Scan for the cell matching the given text and deliver its [X, Y] coordinate at center. 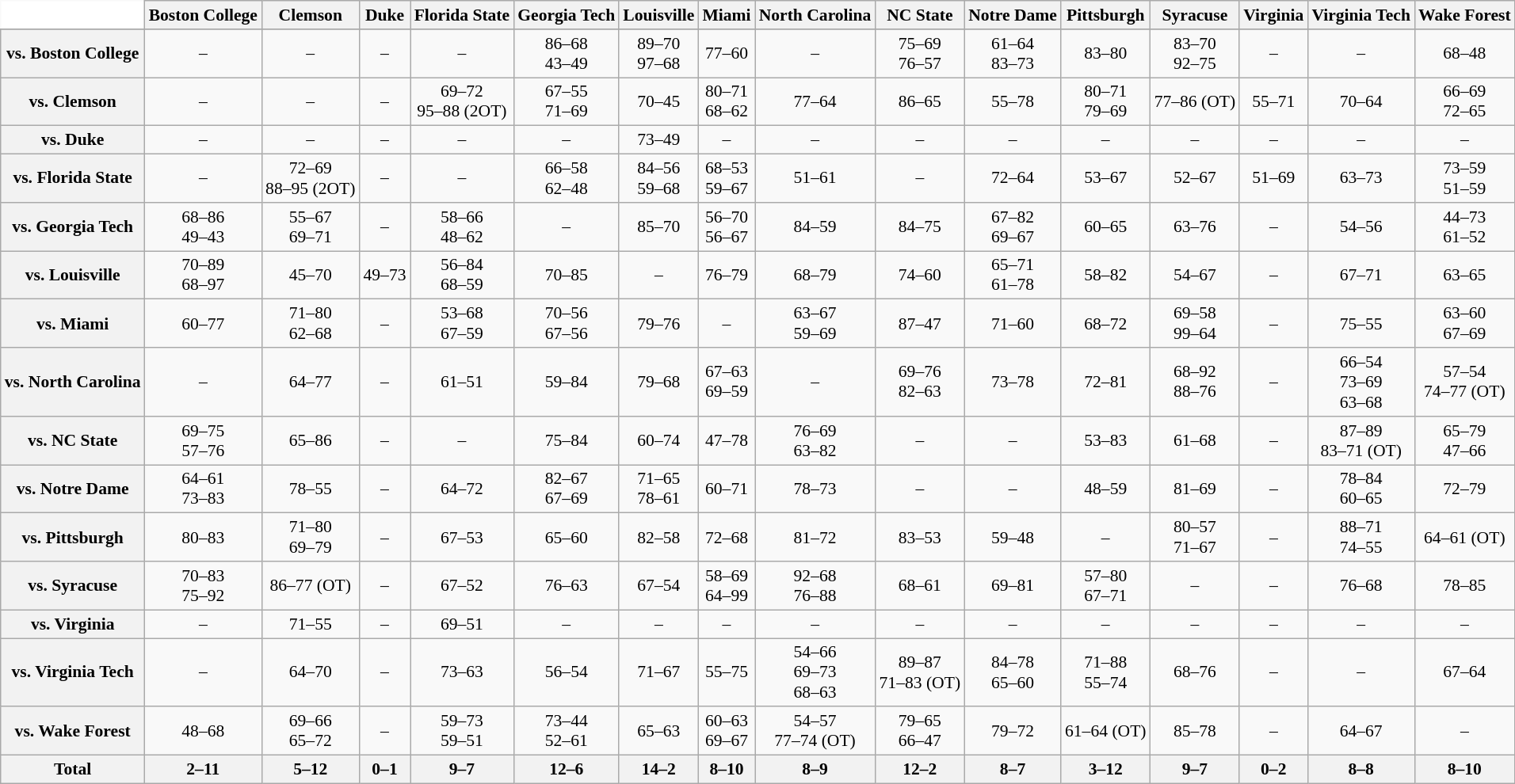
0–1 [384, 770]
Duke [384, 15]
84–5659–68 [658, 179]
Florida State [463, 15]
87–47 [919, 323]
54–5777–74 (OT) [815, 732]
59–7359–51 [463, 732]
77–86 (OT) [1195, 101]
65–7161–78 [1013, 276]
67–5571–69 [566, 101]
60–71 [726, 489]
79–72 [1013, 732]
76–6963–82 [815, 440]
71–67 [658, 673]
81–72 [815, 537]
79–6566–47 [919, 732]
60–74 [658, 440]
vs. Florida State [73, 179]
64–61 (OT) [1464, 537]
0–2 [1273, 770]
76–79 [726, 276]
Miami [726, 15]
51–69 [1273, 179]
55–75 [726, 673]
85–78 [1195, 732]
59–48 [1013, 537]
86–65 [919, 101]
60–6369–67 [726, 732]
61–51 [463, 382]
64–77 [311, 382]
73–49 [658, 140]
65–7947–66 [1464, 440]
vs. Georgia Tech [73, 226]
57–5474–77 (OT) [1464, 382]
80–7179–69 [1106, 101]
68–61 [919, 586]
84–59 [815, 226]
vs. Clemson [73, 101]
80–83 [203, 537]
51–61 [815, 179]
Louisville [658, 15]
68–76 [1195, 673]
80–7168–62 [726, 101]
NC State [919, 15]
63–76 [1195, 226]
88–7174–55 [1361, 537]
78–8460–65 [1361, 489]
86–6843–49 [566, 54]
72–6988–95 (2OT) [311, 179]
69–7682–63 [919, 382]
77–60 [726, 54]
55–78 [1013, 101]
Clemson [311, 15]
71–8069–79 [311, 537]
71–60 [1013, 323]
79–76 [658, 323]
68–8649–43 [203, 226]
47–78 [726, 440]
vs. Notre Dame [73, 489]
69–7295–88 (2OT) [463, 101]
54–6669–7368–63 [815, 673]
89–8771–83 (OT) [919, 673]
57–8067–71 [1106, 586]
65–60 [566, 537]
14–2 [658, 770]
54–56 [1361, 226]
Notre Dame [1013, 15]
70–8968–97 [203, 276]
69–7557–76 [203, 440]
56–54 [566, 673]
73–63 [463, 673]
65–86 [311, 440]
68–9288–76 [1195, 382]
70–64 [1361, 101]
52–67 [1195, 179]
vs. North Carolina [73, 382]
8–8 [1361, 770]
55–6769–71 [311, 226]
75–55 [1361, 323]
70–8375–92 [203, 586]
Virginia [1273, 15]
67–8269–67 [1013, 226]
82–6767–69 [566, 489]
vs. Miami [73, 323]
68–72 [1106, 323]
63–65 [1464, 276]
71–6578–61 [658, 489]
74–60 [919, 276]
70–85 [566, 276]
54–67 [1195, 276]
59–84 [566, 382]
72–81 [1106, 382]
55–71 [1273, 101]
Virginia Tech [1361, 15]
vs. Virginia Tech [73, 673]
83–53 [919, 537]
58–6648–62 [463, 226]
84–75 [919, 226]
2–11 [203, 770]
75–84 [566, 440]
48–68 [203, 732]
81–69 [1195, 489]
92–6876–88 [815, 586]
vs. Wake Forest [73, 732]
67–52 [463, 586]
69–51 [463, 624]
Syracuse [1195, 15]
53–67 [1106, 179]
73–5951–59 [1464, 179]
56–8468–59 [463, 276]
73–78 [1013, 382]
5–12 [311, 770]
65–63 [658, 732]
70–5667–56 [566, 323]
72–68 [726, 537]
69–81 [1013, 586]
64–72 [463, 489]
vs. Louisville [73, 276]
77–64 [815, 101]
68–48 [1464, 54]
45–70 [311, 276]
58–82 [1106, 276]
68–79 [815, 276]
66–5862–48 [566, 179]
12–6 [566, 770]
vs. NC State [73, 440]
73–4452–61 [566, 732]
83–80 [1106, 54]
63–6759–69 [815, 323]
78–73 [815, 489]
vs. Virginia [73, 624]
66–6972–65 [1464, 101]
vs. Syracuse [73, 586]
82–58 [658, 537]
63–6067–69 [1464, 323]
61–64 (OT) [1106, 732]
61–6483–73 [1013, 54]
72–79 [1464, 489]
78–55 [311, 489]
79–68 [658, 382]
66–5473–6963–68 [1361, 382]
70–45 [658, 101]
75–6976–57 [919, 54]
60–77 [203, 323]
71–55 [311, 624]
vs. Boston College [73, 54]
67–64 [1464, 673]
86–77 (OT) [311, 586]
71–8062–68 [311, 323]
68–5359–67 [726, 179]
64–6173–83 [203, 489]
67–71 [1361, 276]
44–7361–52 [1464, 226]
67–54 [658, 586]
63–73 [1361, 179]
vs. Duke [73, 140]
Georgia Tech [566, 15]
Pittsburgh [1106, 15]
Wake Forest [1464, 15]
84–7865–60 [1013, 673]
64–70 [311, 673]
3–12 [1106, 770]
80–5771–67 [1195, 537]
67–53 [463, 537]
71–8855–74 [1106, 673]
53–6867–59 [463, 323]
78–85 [1464, 586]
12–2 [919, 770]
60–65 [1106, 226]
76–68 [1361, 586]
Boston College [203, 15]
North Carolina [815, 15]
58–6964–99 [726, 586]
67–6369–59 [726, 382]
56–7056–67 [726, 226]
Total [73, 770]
48–59 [1106, 489]
8–9 [815, 770]
85–70 [658, 226]
69–6665–72 [311, 732]
8–7 [1013, 770]
49–73 [384, 276]
vs. Pittsburgh [73, 537]
61–68 [1195, 440]
53–83 [1106, 440]
76–63 [566, 586]
83–7092–75 [1195, 54]
72–64 [1013, 179]
89–7097–68 [658, 54]
87–8983–71 (OT) [1361, 440]
64–67 [1361, 732]
69–5899–64 [1195, 323]
